Capture the cell that displays the provided text and extract its (x, y) central coordinate. 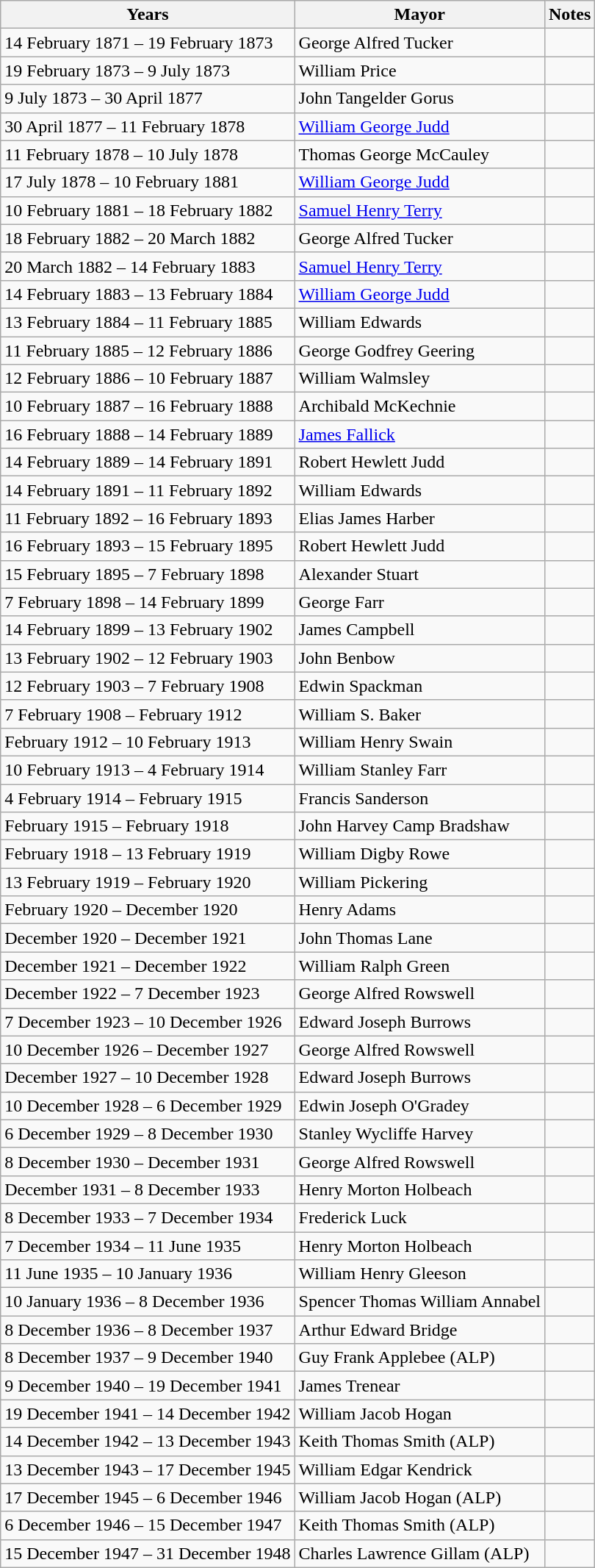
10 February 1913 – 4 February 1914 (148, 770)
Stanley Wycliffe Harvey (419, 1134)
William Price (419, 71)
George Godfrey Geering (419, 351)
John Benbow (419, 658)
14 February 1883 – 13 February 1884 (148, 294)
December 1931 – 8 December 1933 (148, 1189)
Spencer Thomas William Annabel (419, 1302)
February 1912 – 10 February 1913 (148, 742)
Francis Sanderson (419, 798)
19 February 1873 – 9 July 1873 (148, 71)
Thomas George McCauley (419, 154)
December 1921 – December 1922 (148, 966)
John Thomas Lane (419, 938)
9 December 1940 – 19 December 1941 (148, 1386)
Archibald McKechnie (419, 407)
10 February 1881 – 18 February 1882 (148, 210)
February 1918 – 13 February 1919 (148, 854)
John Tangelder Gorus (419, 99)
14 February 1871 – 19 February 1873 (148, 43)
12 February 1886 – 10 February 1887 (148, 379)
14 February 1889 – 14 February 1891 (148, 462)
William Stanley Farr (419, 770)
Elias James Harber (419, 518)
7 February 1908 – February 1912 (148, 714)
James Trenear (419, 1386)
11 February 1878 – 10 July 1878 (148, 154)
17 July 1878 – 10 February 1881 (148, 182)
7 February 1898 – 14 February 1899 (148, 602)
15 February 1895 – 7 February 1898 (148, 574)
11 February 1885 – 12 February 1886 (148, 351)
17 December 1945 – 6 December 1946 (148, 1497)
16 February 1893 – 15 February 1895 (148, 546)
William Jacob Hogan (ALP) (419, 1497)
William Walmsley (419, 379)
Frederick Luck (419, 1217)
16 February 1888 – 14 February 1889 (148, 434)
7 December 1934 – 11 June 1935 (148, 1246)
William S. Baker (419, 714)
John Harvey Camp Bradshaw (419, 826)
18 February 1882 – 20 March 1882 (148, 238)
10 December 1928 – 6 December 1929 (148, 1106)
9 July 1873 – 30 April 1877 (148, 99)
13 December 1943 – 17 December 1945 (148, 1469)
13 February 1902 – 12 February 1903 (148, 658)
Mayor (419, 15)
10 February 1887 – 16 February 1888 (148, 407)
20 March 1882 – 14 February 1883 (148, 266)
8 December 1937 – 9 December 1940 (148, 1358)
7 December 1923 – 10 December 1926 (148, 1022)
Edwin Spackman (419, 686)
11 February 1892 – 16 February 1893 (148, 518)
11 June 1935 – 10 January 1936 (148, 1274)
8 December 1933 – 7 December 1934 (148, 1217)
Alexander Stuart (419, 574)
4 February 1914 – February 1915 (148, 798)
James Campbell (419, 630)
19 December 1941 – 14 December 1942 (148, 1414)
6 December 1946 – 15 December 1947 (148, 1525)
8 December 1936 – 8 December 1937 (148, 1330)
Arthur Edward Bridge (419, 1330)
Henry Adams (419, 910)
10 December 1926 – December 1927 (148, 1050)
12 February 1903 – 7 February 1908 (148, 686)
15 December 1947 – 31 December 1948 (148, 1553)
14 February 1899 – 13 February 1902 (148, 630)
14 December 1942 – 13 December 1943 (148, 1442)
William Henry Swain (419, 742)
30 April 1877 – 11 February 1878 (148, 126)
December 1920 – December 1921 (148, 938)
13 February 1919 – February 1920 (148, 882)
William Pickering (419, 882)
Charles Lawrence Gillam (ALP) (419, 1553)
William Henry Gleeson (419, 1274)
Years (148, 15)
6 December 1929 – 8 December 1930 (148, 1134)
William Edgar Kendrick (419, 1469)
14 February 1891 – 11 February 1892 (148, 490)
December 1927 – 10 December 1928 (148, 1078)
James Fallick (419, 434)
Notes (569, 15)
George Farr (419, 602)
William Digby Rowe (419, 854)
10 January 1936 – 8 December 1936 (148, 1302)
December 1922 – 7 December 1923 (148, 994)
Edwin Joseph O'Gradey (419, 1106)
February 1915 – February 1918 (148, 826)
February 1920 – December 1920 (148, 910)
William Ralph Green (419, 966)
William Jacob Hogan (419, 1414)
8 December 1930 – December 1931 (148, 1161)
Guy Frank Applebee (ALP) (419, 1358)
13 February 1884 – 11 February 1885 (148, 322)
